Pinpoint the cell where the given text exists, returning its (x, y) midpoint coordinate. 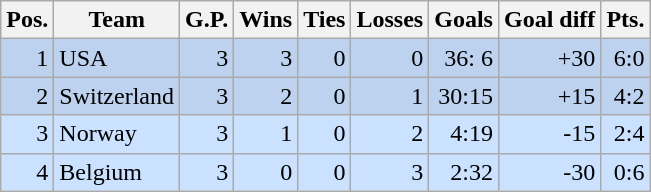
30:15 (464, 96)
Switzerland (117, 96)
-30 (549, 172)
4:19 (464, 134)
USA (117, 58)
4:2 (626, 96)
G.P. (207, 20)
Goal diff (549, 20)
Losses (390, 20)
4 (28, 172)
2:32 (464, 172)
Pos. (28, 20)
Team (117, 20)
Wins (266, 20)
Norway (117, 134)
0:6 (626, 172)
2:4 (626, 134)
36: 6 (464, 58)
Ties (324, 20)
Goals (464, 20)
Pts. (626, 20)
+15 (549, 96)
Belgium (117, 172)
6:0 (626, 58)
-15 (549, 134)
+30 (549, 58)
